Determine the (X, Y) coordinate at the center of the cell enclosing the given text.  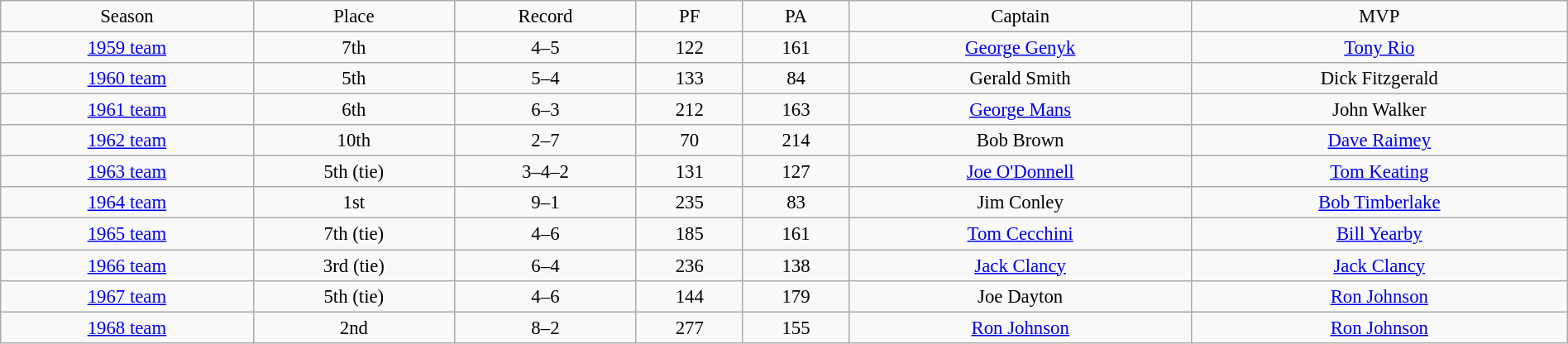
Record (546, 17)
70 (690, 141)
163 (796, 110)
Tom Cecchini (1021, 234)
122 (690, 48)
236 (690, 265)
8–2 (546, 327)
Bob Timberlake (1379, 203)
6th (354, 110)
1959 team (127, 48)
2nd (354, 327)
Dick Fitzgerald (1379, 79)
1964 team (127, 203)
Joe O'Donnell (1021, 172)
277 (690, 327)
1967 team (127, 296)
3rd (tie) (354, 265)
Gerald Smith (1021, 79)
235 (690, 203)
179 (796, 296)
212 (690, 110)
1968 team (127, 327)
6–4 (546, 265)
PF (690, 17)
5–4 (546, 79)
Tony Rio (1379, 48)
7th (354, 48)
1961 team (127, 110)
1st (354, 203)
Joe Dayton (1021, 296)
Tom Keating (1379, 172)
1960 team (127, 79)
214 (796, 141)
10th (354, 141)
1965 team (127, 234)
7th (tie) (354, 234)
Captain (1021, 17)
83 (796, 203)
George Mans (1021, 110)
185 (690, 234)
Bob Brown (1021, 141)
127 (796, 172)
155 (796, 327)
144 (690, 296)
George Genyk (1021, 48)
9–1 (546, 203)
PA (796, 17)
Place (354, 17)
84 (796, 79)
6–3 (546, 110)
1966 team (127, 265)
Jim Conley (1021, 203)
4–5 (546, 48)
133 (690, 79)
3–4–2 (546, 172)
131 (690, 172)
5th (354, 79)
1963 team (127, 172)
Dave Raimey (1379, 141)
1962 team (127, 141)
MVP (1379, 17)
John Walker (1379, 110)
Season (127, 17)
138 (796, 265)
Bill Yearby (1379, 234)
2–7 (546, 141)
